Return [x, y] of the center of cell containing provided text 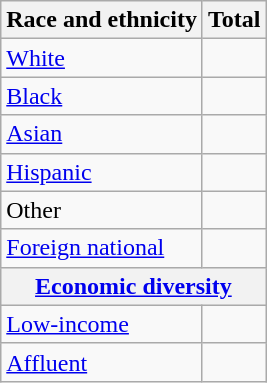
Other [102, 210]
Foreign national [102, 248]
Affluent [102, 362]
Total [234, 20]
Hispanic [102, 172]
Asian [102, 134]
White [102, 58]
Black [102, 96]
Race and ethnicity [102, 20]
Low-income [102, 324]
Economic diversity [134, 286]
